Return the [x, y] coordinate for the center point of the cell that contains the specified text.  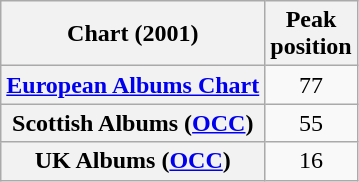
Scottish Albums (OCC) [133, 123]
Chart (2001) [133, 34]
Peakposition [311, 34]
UK Albums (OCC) [133, 161]
77 [311, 85]
16 [311, 161]
55 [311, 123]
European Albums Chart [133, 85]
